Determine the [X, Y] coordinate at the center of the cell enclosing the given text.  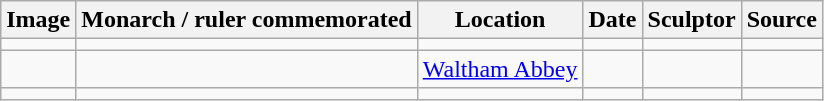
Location [500, 20]
Waltham Abbey [500, 69]
Date [612, 20]
Image [38, 20]
Monarch / ruler commemorated [246, 20]
Source [782, 20]
Sculptor [692, 20]
